Extract the [x, y] coordinate from the center of the cell holding the provided text.  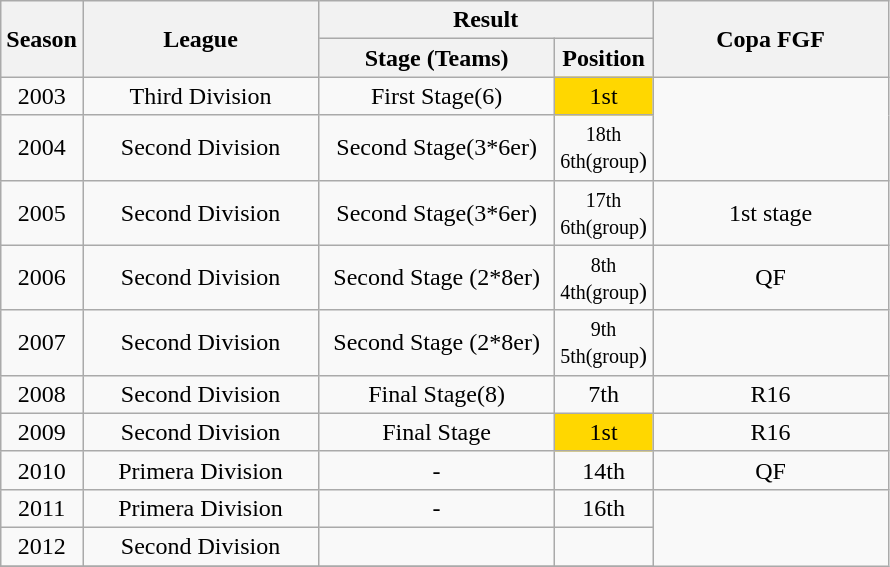
2012 [42, 546]
Position [604, 58]
Final Stage [437, 432]
Copa FGF [771, 39]
8th4th(group) [604, 278]
2006 [42, 278]
9th5th(group) [604, 342]
7th [604, 394]
1st stage [771, 212]
2003 [42, 96]
Third Division [200, 96]
2008 [42, 394]
Result [486, 20]
League [200, 39]
2010 [42, 470]
Stage (Teams) [437, 58]
16th [604, 508]
14th [604, 470]
2005 [42, 212]
2007 [42, 342]
First Stage(6) [437, 96]
Final Stage(8) [437, 394]
17th6th(group) [604, 212]
2009 [42, 432]
2011 [42, 508]
2004 [42, 148]
18th6th(group) [604, 148]
Season [42, 39]
